Pinpoint the cell where the given text exists, returning its (x, y) midpoint coordinate. 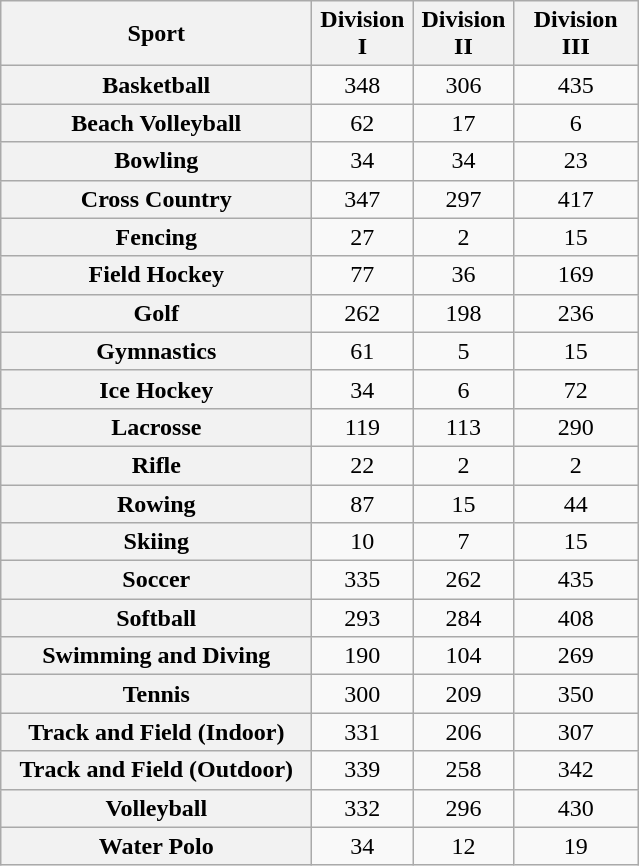
Rifle (156, 465)
408 (576, 618)
306 (464, 85)
331 (362, 732)
104 (464, 656)
Division III (576, 34)
198 (464, 313)
119 (362, 427)
335 (362, 580)
284 (464, 618)
77 (362, 275)
Lacrosse (156, 427)
Division I (362, 34)
293 (362, 618)
Rowing (156, 503)
17 (464, 123)
Skiing (156, 542)
Fencing (156, 237)
Swimming and Diving (156, 656)
12 (464, 846)
339 (362, 770)
350 (576, 694)
206 (464, 732)
61 (362, 351)
Sport (156, 34)
Soccer (156, 580)
44 (576, 503)
417 (576, 199)
258 (464, 770)
62 (362, 123)
236 (576, 313)
342 (576, 770)
430 (576, 808)
Softball (156, 618)
Bowling (156, 161)
Golf (156, 313)
209 (464, 694)
113 (464, 427)
269 (576, 656)
Basketball (156, 85)
72 (576, 389)
Division II (464, 34)
Volleyball (156, 808)
169 (576, 275)
Gymnastics (156, 351)
Beach Volleyball (156, 123)
Tennis (156, 694)
307 (576, 732)
Ice Hockey (156, 389)
297 (464, 199)
7 (464, 542)
Cross Country (156, 199)
Water Polo (156, 846)
300 (362, 694)
347 (362, 199)
Track and Field (Outdoor) (156, 770)
348 (362, 85)
Field Hockey (156, 275)
19 (576, 846)
27 (362, 237)
Track and Field (Indoor) (156, 732)
36 (464, 275)
87 (362, 503)
5 (464, 351)
332 (362, 808)
296 (464, 808)
290 (576, 427)
22 (362, 465)
190 (362, 656)
23 (576, 161)
10 (362, 542)
